Find where the given text appears and provide that cell's center as [x, y] coordinate. 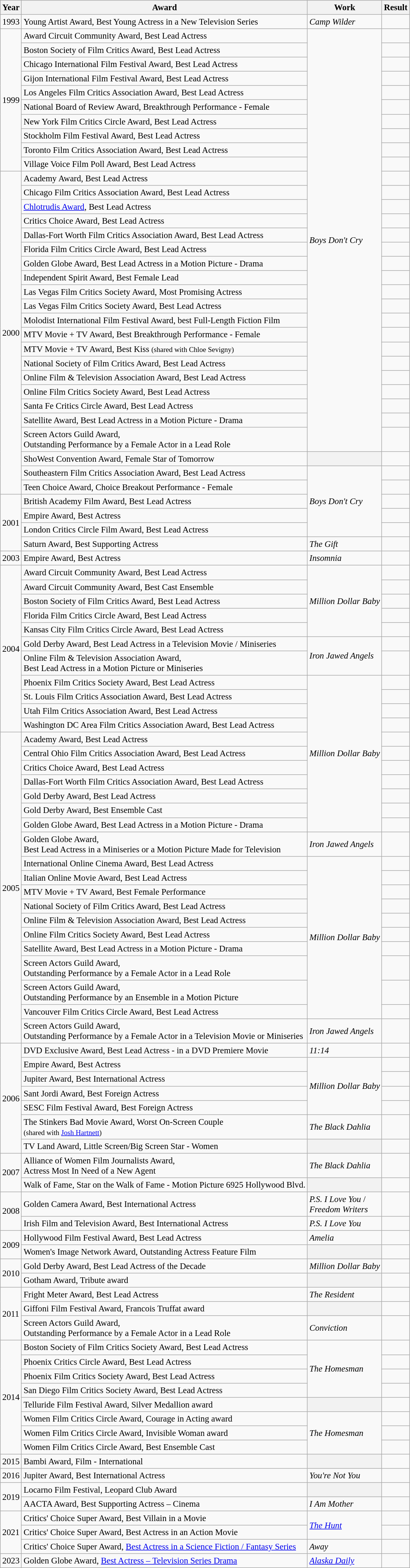
Locarno Film Festival, Leopard Club Award [164, 1490]
DVD Exclusive Award, Best Lead Actress - in a DVD Premiere Movie [164, 1051]
London Critics Circle Film Award, Best Lead Actress [164, 530]
Chlotrudis Award, Best Lead Actress [164, 207]
11:14 [345, 1051]
Phoenix Critics Circle Award, Best Lead Actress [164, 1362]
2007 [11, 1172]
Central Ohio Film Critics Association Award, Best Lead Actress [164, 754]
Italian Online Movie Award, Best Lead Actress [164, 878]
The Stinkers Bad Movie Award, Worst On-Screen Couple(shared with Josh Hartnett) [164, 1127]
2014 [11, 1397]
San Diego Film Critics Society Award, Best Lead Actress [164, 1390]
Boston Society of Film Critics Society Award, Best Lead Actress [164, 1348]
P.S. I Love You /Freedom Writers [345, 1204]
MTV Movie + TV Award, Best Breakthrough Performance - Female [164, 335]
Teen Choice Award, Choice Breakout Performance - Female [164, 487]
Women Film Critics Circle Award, Courage in Acting award [164, 1419]
Chicago International Film Festival Award, Best Lead Actress [164, 64]
2011 [11, 1314]
Online Film & Television Association Award,Best Lead Actress in a Motion Picture or Miniseries [164, 663]
Molodist International Film Festival Award, best Full-Length Fiction Film [164, 321]
Insomnia [345, 558]
Women Film Critics Circle Award, Best Ensemble Cast [164, 1447]
Telluride Film Festival Award, Silver Medallion award [164, 1405]
2009 [11, 1244]
Award [164, 8]
Screen Actors Guild Award,Outstanding Performance by a Female Actor in a Television Movie or Miniseries [164, 1031]
Bambi Award, Film - International [164, 1461]
Away [345, 1547]
Independent Spirit Award, Best Female Lead [164, 278]
Hollywood Film Festival Award, Best Lead Actress [164, 1238]
Critics' Choice Super Award, Best Actress in a Science Fiction / Fantasy Series [164, 1547]
Utah Film Critics Association Award, Best Lead Actress [164, 711]
Las Vegas Film Critics Society Award, Best Lead Actress [164, 306]
2004 [11, 649]
2008 [11, 1211]
Washington DC Area Film Critics Association Award, Best Lead Actress [164, 725]
Giffoni Film Festival Award, Francois Truffat award [164, 1309]
2016 [11, 1476]
Screen Actors Guild Award,Outstanding Performance by an Ensemble in a Motion Picture [164, 992]
2000 [11, 333]
Gold Derby Award, Best Ensemble Cast [164, 811]
Vancouver Film Critics Circle Award, Best Lead Actress [164, 1012]
New York Film Critics Circle Award, Best Lead Actress [164, 121]
Sant Jordi Award, Best Foreign Actress [164, 1093]
Chicago Film Critics Association Award, Best Lead Actress [164, 193]
Gotham Award, Tribute award [164, 1280]
The Gift [345, 544]
Golden Globe Award,Best Lead Actress in a Miniseries or a Motion Picture Made for Television [164, 844]
International Online Cinema Award, Best Lead Actress [164, 863]
I Am Mother [345, 1504]
Southeastern Film Critics Association Award, Best Lead Actress [164, 473]
Gold Derby Award, Best Lead Actress in a Television Movie / Miniseries [164, 644]
Fright Meter Award, Best Lead Actress [164, 1295]
Camp Wilder [345, 22]
Alliance of Women Film Journalists Award,Actress Most In Need of a New Agent [164, 1166]
Santa Fe Critics Circle Award, Best Lead Actress [164, 406]
2019 [11, 1497]
Kansas City Film Critics Circle Award, Best Lead Actress [164, 629]
SESC Film Festival Award, Best Foreign Actress [164, 1107]
Women Film Critics Circle Award, Invisible Woman award [164, 1433]
2021 [11, 1533]
Golden Camera Award, Best International Actress [164, 1204]
Year [11, 8]
Stockholm Film Festival Award, Best Lead Actress [164, 135]
Saturn Award, Best Supporting Actress [164, 544]
Walk of Fame, Star on the Walk of Fame - Motion Picture 6925 Hollywood Blvd. [164, 1185]
Award Circuit Community Award, Best Cast Ensemble [164, 587]
British Academy Film Award, Best Lead Actress [164, 501]
Las Vegas Film Critics Society Award, Most Promising Actress [164, 292]
Gold Derby Award, Best Lead Actress of the Decade [164, 1266]
Conviction [345, 1328]
ShoWest Convention Award, Female Star of Tomorrow [164, 459]
Village Voice Film Poll Award, Best Lead Actress [164, 164]
Women's Image Network Award, Outstanding Actress Feature Film [164, 1252]
Critics' Choice Super Award, Best Actress in an Action Movie [164, 1532]
2010 [11, 1273]
2015 [11, 1461]
MTV Movie + TV Award, Best Female Performance [164, 892]
You're Not You [345, 1476]
MTV Movie + TV Award, Best Kiss (shared with Chloe Sevigny) [164, 349]
2001 [11, 523]
1999 [11, 100]
TV Land Award, Little Screen/Big Screen Star - Women [164, 1146]
St. Louis Film Critics Association Award, Best Lead Actress [164, 697]
2003 [11, 558]
1993 [11, 22]
The Resident [345, 1295]
P.S. I Love You [345, 1224]
Result [396, 8]
Amelia [345, 1238]
Gold Derby Award, Best Lead Actress [164, 796]
Work [345, 8]
Toronto Film Critics Association Award, Best Lead Actress [164, 150]
Young Artist Award, Best Young Actress in a New Television Series [164, 22]
2006 [11, 1098]
AACTA Award, Best Supporting Actress – Cinema [164, 1504]
Gijon International Film Festival Award, Best Lead Actress [164, 79]
Critics' Choice Super Award, Best Villain in a Movie [164, 1518]
2005 [11, 888]
National Board of Review Award, Breakthrough Performance - Female [164, 107]
The Hunt [345, 1525]
Irish Film and Television Award, Best International Actress [164, 1224]
Los Angeles Film Critics Association Award, Best Lead Actress [164, 93]
